Locate the cell with the specified text and output its (x, y) center coordinate. 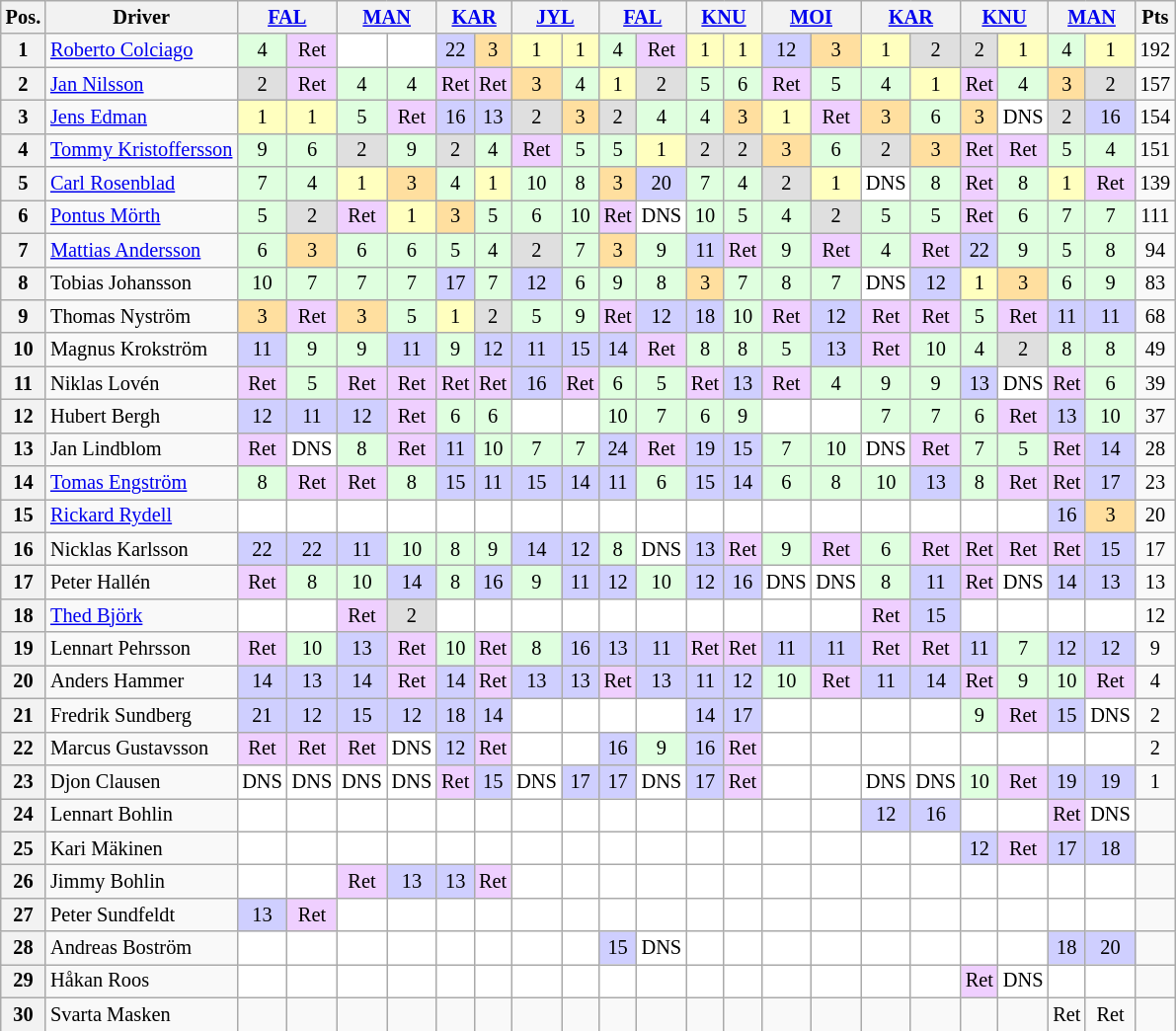
25 (24, 848)
Nicklas Karlsson (141, 549)
151 (1155, 150)
49 (1155, 350)
111 (1155, 216)
68 (1155, 316)
Djon Clausen (141, 781)
Lennart Pehrsson (141, 649)
MOI (812, 17)
Kari Mäkinen (141, 848)
Tomas Engström (141, 483)
Carl Rosenblad (141, 184)
Niklas Lovén (141, 383)
157 (1155, 84)
139 (1155, 184)
29 (24, 981)
Tobias Johansson (141, 283)
30 (24, 1014)
Peter Sundfeldt (141, 914)
37 (1155, 416)
Hubert Bergh (141, 416)
Marcus Gustavsson (141, 749)
Jens Edman (141, 117)
Mattias Andersson (141, 250)
Andreas Boström (141, 948)
27 (24, 914)
Jimmy Bohlin (141, 881)
83 (1155, 283)
Svarta Masken (141, 1014)
Magnus Krokström (141, 350)
Anders Hammer (141, 681)
Pos. (24, 17)
Lennart Bohlin (141, 815)
Thed Björk (141, 615)
26 (24, 881)
94 (1155, 250)
Rickard Rydell (141, 515)
Pts (1155, 17)
JYL (555, 17)
Roberto Colciago (141, 50)
Tommy Kristoffersson (141, 150)
Driver (141, 17)
Fredrik Sundberg (141, 715)
154 (1155, 117)
Jan Lindblom (141, 449)
192 (1155, 50)
Peter Hallén (141, 582)
Jan Nilsson (141, 84)
39 (1155, 383)
Thomas Nyström (141, 316)
Pontus Mörth (141, 216)
Håkan Roos (141, 981)
